Find where the given text appears and provide that cell's center as [x, y] coordinate. 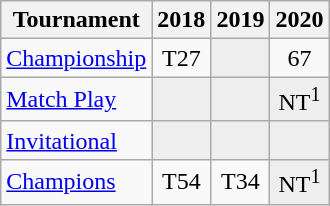
T34 [240, 182]
2020 [300, 20]
Match Play [76, 100]
Invitational [76, 140]
Championship [76, 58]
Tournament [76, 20]
2019 [240, 20]
67 [300, 58]
T27 [182, 58]
T54 [182, 182]
Champions [76, 182]
2018 [182, 20]
